Provide the (x, y) coordinate of the cell's center where the given text is located.  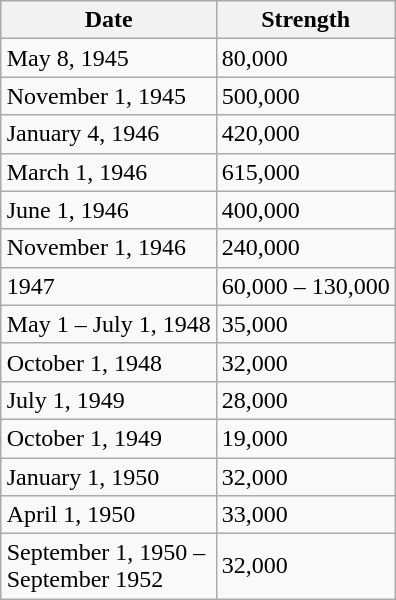
March 1, 1946 (108, 172)
October 1, 1948 (108, 362)
19,000 (306, 438)
60,000 – 130,000 (306, 286)
615,000 (306, 172)
Strength (306, 20)
January 4, 1946 (108, 134)
240,000 (306, 248)
April 1, 1950 (108, 515)
January 1, 1950 (108, 477)
500,000 (306, 96)
October 1, 1949 (108, 438)
May 1 – July 1, 1948 (108, 324)
35,000 (306, 324)
July 1, 1949 (108, 400)
May 8, 1945 (108, 58)
420,000 (306, 134)
June 1, 1946 (108, 210)
33,000 (306, 515)
Date (108, 20)
September 1, 1950 – September 1952 (108, 566)
400,000 (306, 210)
80,000 (306, 58)
November 1, 1946 (108, 248)
28,000 (306, 400)
November 1, 1945 (108, 96)
1947 (108, 286)
